Extract the (X, Y) coordinate from the center of the cell holding the provided text.  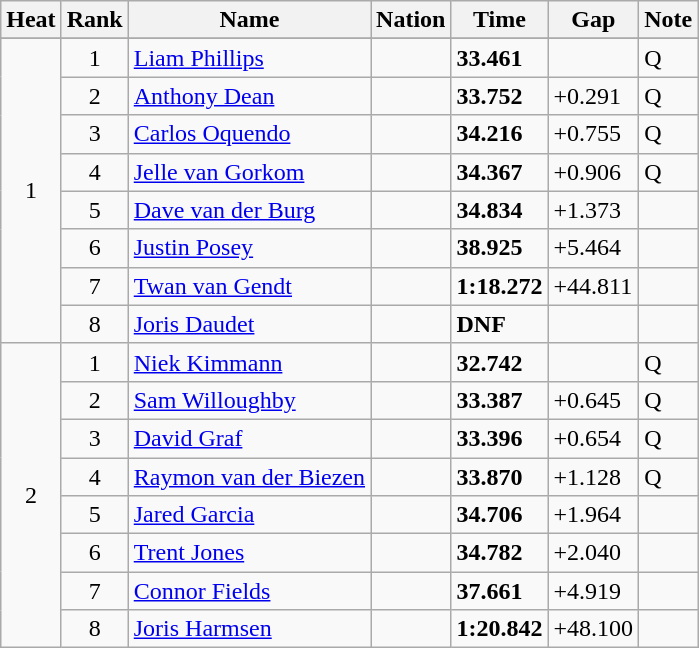
33.752 (500, 96)
+0.291 (594, 96)
33.396 (500, 438)
+0.654 (594, 438)
Sam Willoughby (249, 400)
Note (668, 20)
38.925 (500, 248)
33.387 (500, 400)
1:18.272 (500, 286)
Anthony Dean (249, 96)
Connor Fields (249, 591)
+0.755 (594, 134)
+1.128 (594, 477)
Raymon van der Biezen (249, 477)
+0.906 (594, 172)
DNF (500, 324)
Trent Jones (249, 553)
Heat (31, 20)
34.216 (500, 134)
+48.100 (594, 629)
Carlos Oquendo (249, 134)
Twan van Gendt (249, 286)
33.870 (500, 477)
33.461 (500, 58)
34.834 (500, 210)
34.367 (500, 172)
Justin Posey (249, 248)
37.661 (500, 591)
Time (500, 20)
32.742 (500, 362)
+1.964 (594, 515)
Jelle van Gorkom (249, 172)
+0.645 (594, 400)
+44.811 (594, 286)
Joris Harmsen (249, 629)
Dave van der Burg (249, 210)
+1.373 (594, 210)
34.782 (500, 553)
Liam Phillips (249, 58)
David Graf (249, 438)
1:20.842 (500, 629)
Nation (411, 20)
Jared Garcia (249, 515)
+4.919 (594, 591)
34.706 (500, 515)
Name (249, 20)
+5.464 (594, 248)
Gap (594, 20)
+2.040 (594, 553)
Rank (94, 20)
Niek Kimmann (249, 362)
Joris Daudet (249, 324)
